Detect which cell encompasses the target text, then output its [x, y] center coordinate. 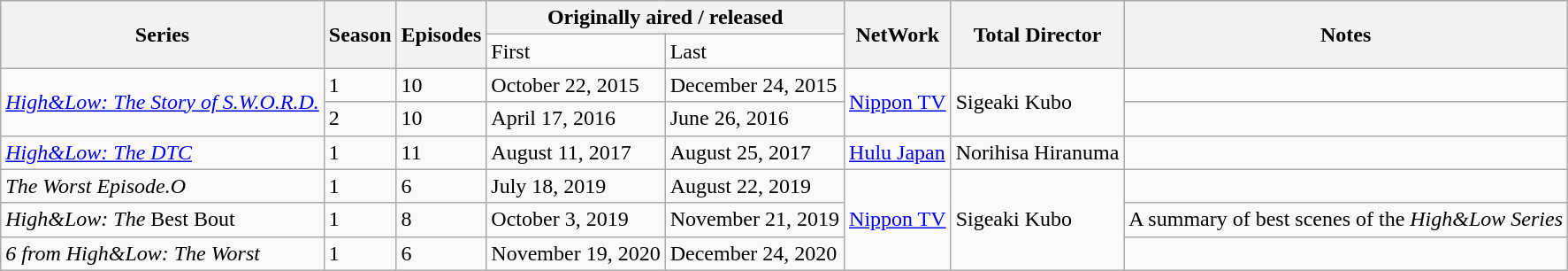
July 18, 2019 [576, 186]
Hulu Japan [899, 152]
August 22, 2019 [754, 186]
A summary of best scenes of the High&Low Series [1346, 220]
August 25, 2017 [754, 152]
High&Low: The Best Bout [163, 220]
November 19, 2020 [576, 253]
October 22, 2015 [576, 85]
First [576, 51]
11 [441, 152]
April 17, 2016 [576, 119]
August 11, 2017 [576, 152]
Season [360, 35]
Episodes [441, 35]
2 [360, 119]
Last [754, 51]
6 from High&Low: The Worst [163, 253]
High&Low: The Story of S.W.O.R.D. [163, 102]
Total Director [1037, 35]
Originally aired / released [665, 18]
October 3, 2019 [576, 220]
June 26, 2016 [754, 119]
November 21, 2019 [754, 220]
December 24, 2015 [754, 85]
December 24, 2020 [754, 253]
Notes [1346, 35]
NetWork [899, 35]
Series [163, 35]
The Worst Episode.O [163, 186]
8 [441, 220]
High&Low: The DTC [163, 152]
Norihisa Hiranuma [1037, 152]
